Locate the cell with the specified text and output its (X, Y) center coordinate. 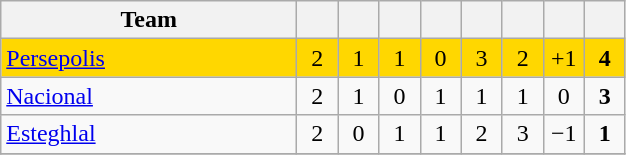
Team (149, 20)
Persepolis (149, 58)
−1 (564, 134)
4 (604, 58)
Esteghlal (149, 134)
Nacional (149, 96)
+1 (564, 58)
